Scan for the cell matching the given text and deliver its (X, Y) coordinate at center. 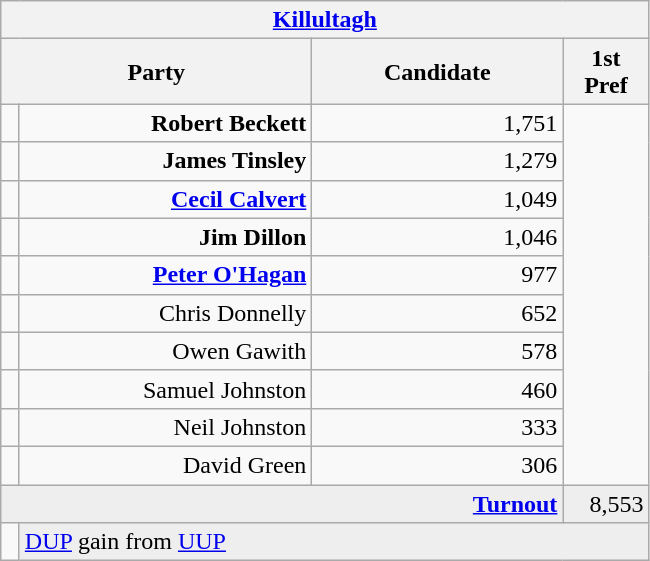
8,553 (606, 503)
Party (156, 72)
Owen Gawith (166, 351)
Peter O'Hagan (166, 275)
306 (438, 465)
1,046 (438, 237)
977 (438, 275)
1,049 (438, 199)
Killultagh (325, 20)
Turnout (282, 503)
Neil Johnston (166, 427)
Candidate (438, 72)
333 (438, 427)
652 (438, 313)
578 (438, 351)
1st Pref (606, 72)
James Tinsley (166, 161)
Jim Dillon (166, 237)
460 (438, 389)
Robert Beckett (166, 123)
David Green (166, 465)
Cecil Calvert (166, 199)
1,751 (438, 123)
Samuel Johnston (166, 389)
DUP gain from UUP (334, 542)
1,279 (438, 161)
Chris Donnelly (166, 313)
